Find where the given text appears and provide that cell's center as [X, Y] coordinate. 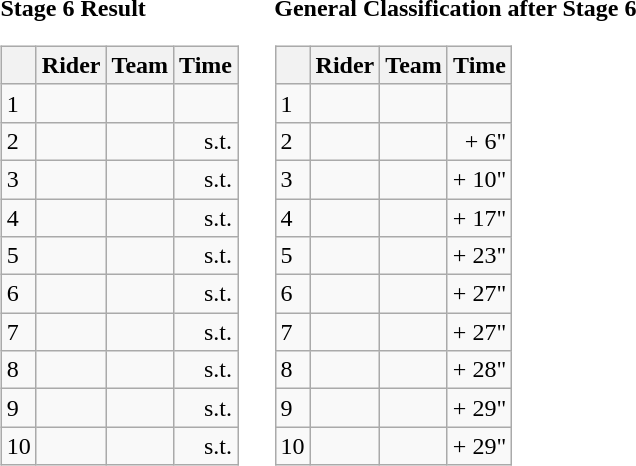
+ 6" [479, 141]
+ 10" [479, 179]
+ 23" [479, 256]
+ 28" [479, 370]
+ 17" [479, 217]
